For the text-containing cell, return its midpoint in [x, y] coordinate format. 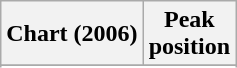
Peakposition [189, 34]
Chart (2006) [72, 34]
